Extract the [X, Y] coordinate from the center of the cell holding the provided text.  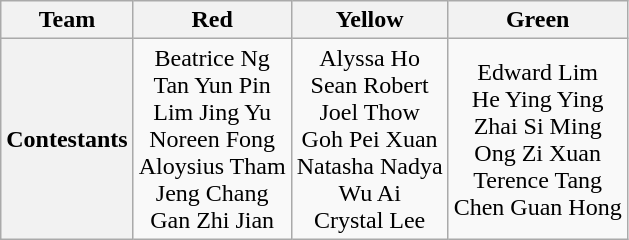
Contestants [67, 139]
Red [212, 20]
Edward Lim He Ying Ying Zhai Si Ming Ong Zi Xuan Terence Tang Chen Guan Hong [538, 139]
Beatrice Ng Tan Yun Pin Lim Jing Yu Noreen Fong Aloysius Tham Jeng Chang Gan Zhi Jian [212, 139]
Yellow [370, 20]
Team [67, 20]
Alyssa Ho Sean Robert Joel Thow Goh Pei Xuan Natasha Nadya Wu Ai Crystal Lee [370, 139]
Green [538, 20]
